Find where the given text appears and provide that cell's center as (X, Y) coordinate. 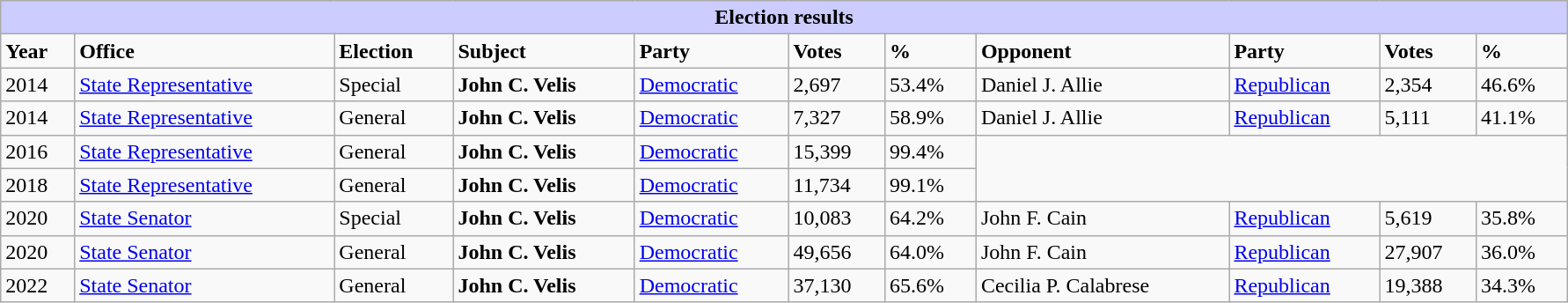
65.6% (931, 285)
19,388 (1428, 285)
10,083 (837, 218)
34.3% (1522, 285)
2,697 (837, 85)
99.4% (931, 151)
35.8% (1522, 218)
Office (204, 51)
2016 (38, 151)
Opponent (1103, 51)
Cecilia P. Calabrese (1103, 285)
Election (394, 51)
Subject (544, 51)
64.2% (931, 218)
49,656 (837, 252)
11,734 (837, 185)
36.0% (1522, 252)
2022 (38, 285)
2,354 (1428, 85)
58.9% (931, 118)
7,327 (837, 118)
46.6% (1522, 85)
Year (38, 51)
41.1% (1522, 118)
15,399 (837, 151)
53.4% (931, 85)
64.0% (931, 252)
37,130 (837, 285)
Election results (785, 18)
2018 (38, 185)
5,111 (1428, 118)
99.1% (931, 185)
27,907 (1428, 252)
5,619 (1428, 218)
